Search for the cell housing the specified text and yield its (X, Y) center coordinate. 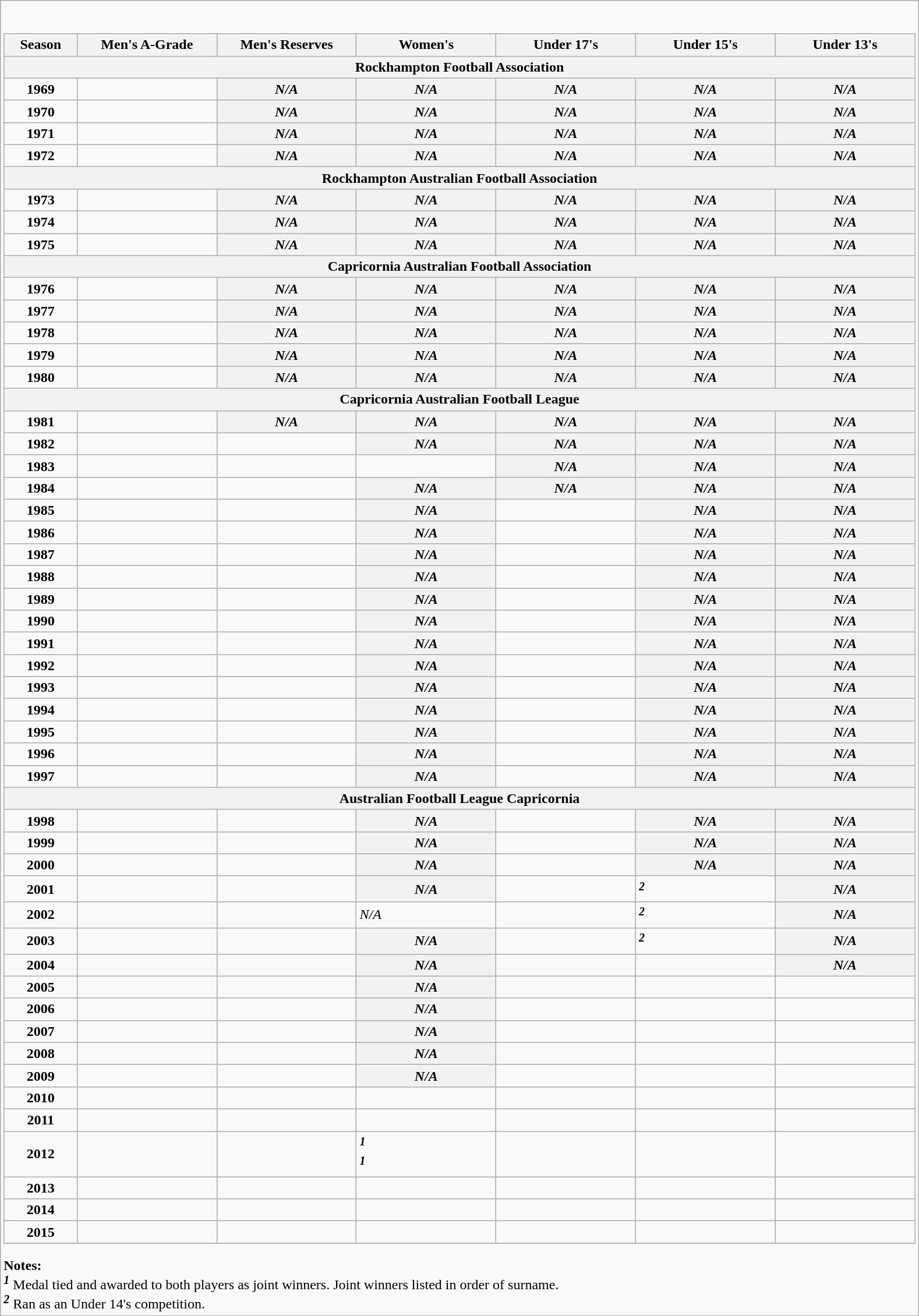
1976 (41, 289)
1984 (41, 488)
1975 (41, 245)
1978 (41, 333)
1979 (41, 355)
1981 (41, 422)
Under 13's (845, 45)
1985 (41, 510)
1998 (41, 820)
1982 (41, 444)
2011 (41, 1120)
Capricornia Australian Football League (459, 399)
Season (41, 45)
2004 (41, 965)
1999 (41, 843)
2008 (41, 1053)
1990 (41, 621)
1983 (41, 466)
Rockhampton Football Association (459, 67)
Women's (426, 45)
1991 (41, 643)
1980 (41, 377)
2003 (41, 941)
2002 (41, 915)
2014 (41, 1210)
2005 (41, 987)
2015 (41, 1232)
1993 (41, 688)
Australian Football League Capricornia (459, 798)
2013 (41, 1188)
Under 15's (705, 45)
1995 (41, 732)
Under 17's (566, 45)
Men's Reserves (287, 45)
1971 (41, 133)
1974 (41, 222)
Men's A-Grade (147, 45)
1997 (41, 776)
1994 (41, 710)
1986 (41, 532)
2000 (41, 865)
2010 (41, 1098)
1969 (41, 89)
1992 (41, 666)
Capricornia Australian Football Association (459, 267)
1 1 (426, 1154)
1970 (41, 111)
2001 (41, 889)
1987 (41, 554)
1972 (41, 155)
1988 (41, 577)
1973 (41, 200)
2007 (41, 1031)
2012 (41, 1154)
Rockhampton Australian Football Association (459, 178)
2006 (41, 1009)
1977 (41, 311)
2009 (41, 1076)
1996 (41, 754)
1989 (41, 599)
